Determine the [x, y] coordinate at the center of the cell enclosing the given text.  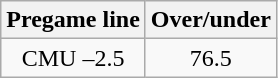
CMU –2.5 [74, 58]
Over/under [210, 20]
76.5 [210, 58]
Pregame line [74, 20]
